Detect which cell encompasses the target text, then output its (X, Y) center coordinate. 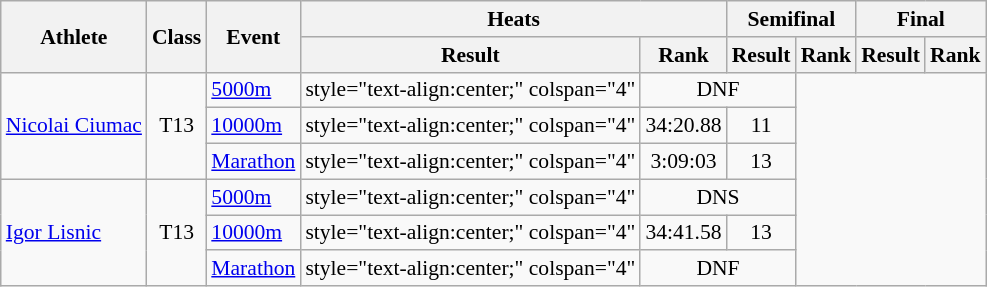
Igor Lisnic (74, 232)
3:09:03 (683, 162)
Nicolai Ciumac (74, 126)
DNS (718, 197)
Final (920, 19)
Semifinal (792, 19)
34:20.88 (683, 126)
Athlete (74, 36)
Heats (513, 19)
Event (253, 36)
Class (176, 36)
34:41.58 (683, 233)
11 (762, 126)
